From the cell containing the given text, extract its center point as (X, Y) coordinate. 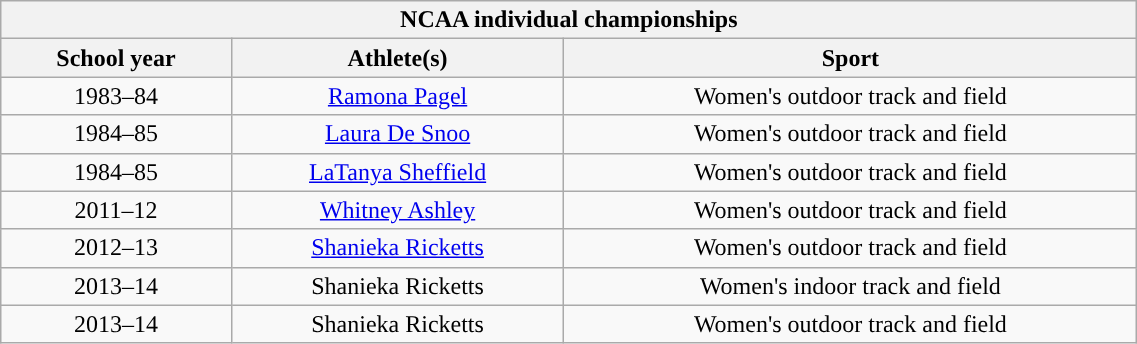
Athlete(s) (398, 58)
NCAA individual championships (569, 20)
1983–84 (116, 96)
Laura De Snoo (398, 134)
Women's indoor track and field (850, 286)
2011–12 (116, 210)
Ramona Pagel (398, 96)
Sport (850, 58)
Whitney Ashley (398, 210)
School year (116, 58)
2012–13 (116, 248)
LaTanya Sheffield (398, 172)
